Output the (X, Y) coordinate of the center of the cell containing the given text.  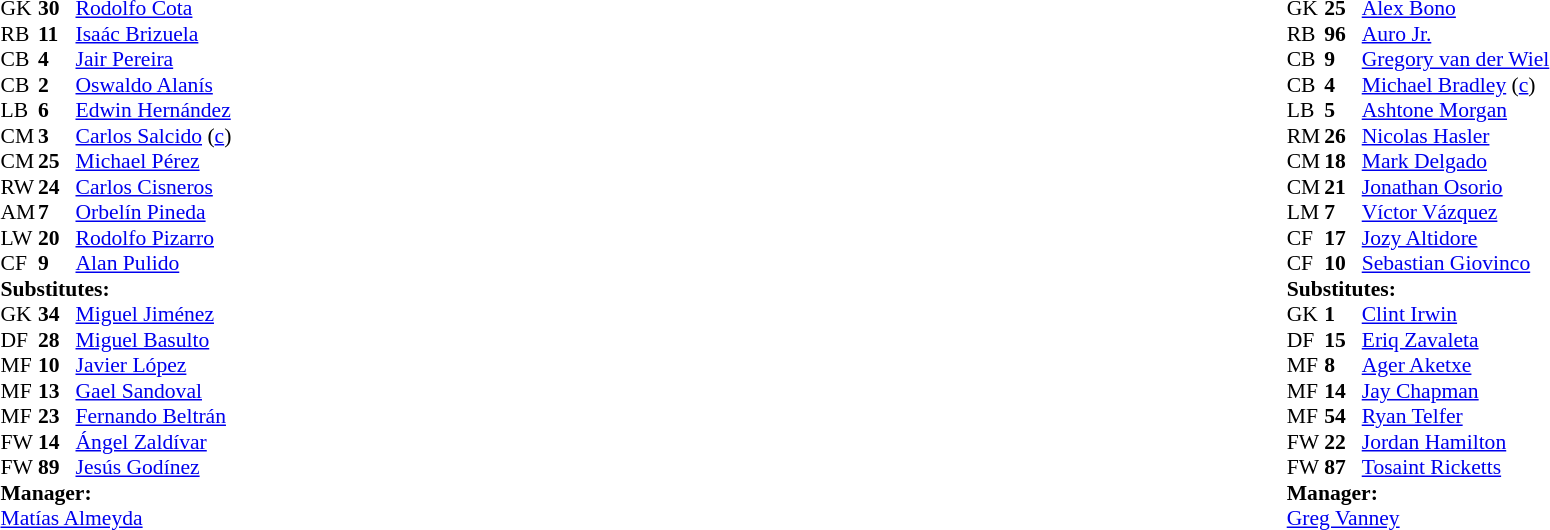
6 (57, 111)
Nicolas Hasler (1456, 136)
AM (19, 213)
LW (19, 238)
Edwin Hernández (154, 111)
Sebastian Giovinco (1456, 263)
96 (1343, 34)
Isaác Brizuela (154, 34)
Jonathan Osorio (1456, 187)
Gael Sandoval (154, 391)
Javier López (154, 365)
Fernando Beltrán (154, 417)
Miguel Jiménez (154, 315)
11 (57, 34)
18 (1343, 161)
Rodolfo Pizarro (154, 238)
15 (1343, 340)
Ángel Zaldívar (154, 442)
Oswaldo Alanís (154, 85)
5 (1343, 111)
Clint Irwin (1456, 315)
8 (1343, 365)
RM (1306, 136)
26 (1343, 136)
Eriq Zavaleta (1456, 340)
87 (1343, 467)
Tosaint Ricketts (1456, 467)
Carlos Salcido (c) (154, 136)
2 (57, 85)
3 (57, 136)
Orbelín Pineda (154, 213)
Gregory van der Wiel (1456, 59)
1 (1343, 315)
17 (1343, 238)
Jordan Hamilton (1456, 442)
Michael Bradley (c) (1456, 85)
54 (1343, 417)
21 (1343, 187)
Jair Pereira (154, 59)
25 (57, 161)
LM (1306, 213)
Alan Pulido (154, 263)
Auro Jr. (1456, 34)
Jay Chapman (1456, 391)
20 (57, 238)
Miguel Basulto (154, 340)
Víctor Vázquez (1456, 213)
22 (1343, 442)
24 (57, 187)
RW (19, 187)
Jesús Godínez (154, 467)
23 (57, 417)
34 (57, 315)
Michael Pérez (154, 161)
13 (57, 391)
Ashtone Morgan (1456, 111)
28 (57, 340)
Ryan Telfer (1456, 417)
Carlos Cisneros (154, 187)
Mark Delgado (1456, 161)
Jozy Altidore (1456, 238)
Ager Aketxe (1456, 365)
89 (57, 467)
